Capture the cell that displays the provided text and extract its (x, y) central coordinate. 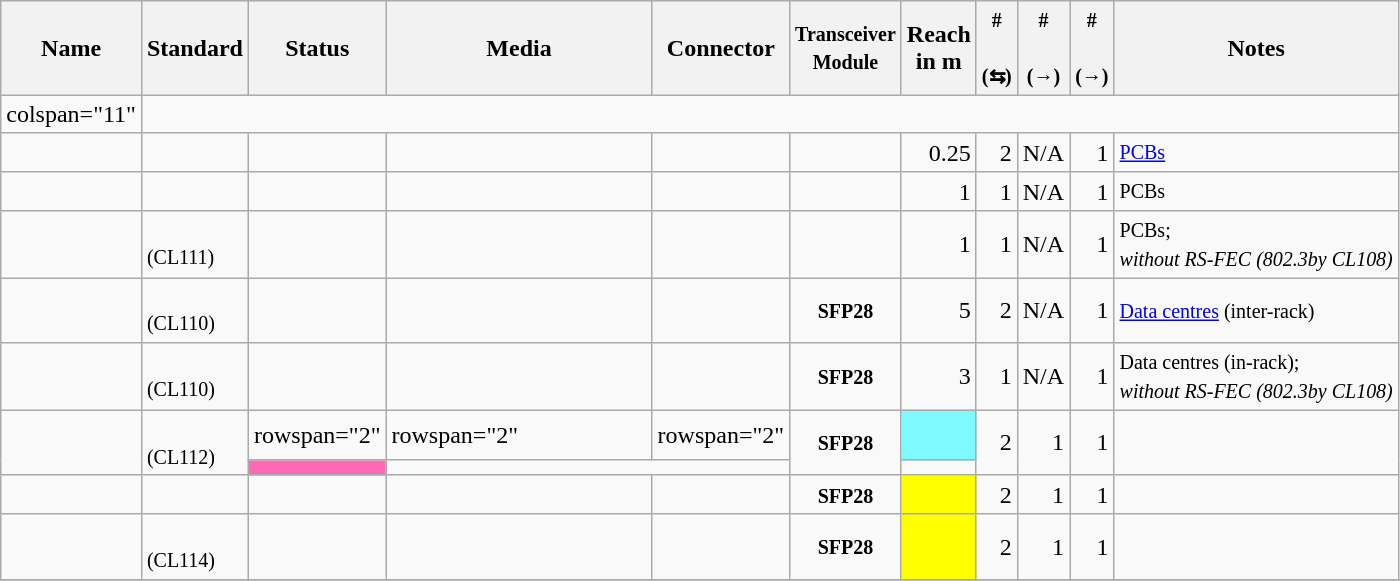
(CL112) (194, 442)
Notes (1256, 48)
Data centres (inter-rack) (1256, 310)
(CL111) (194, 244)
Reachin m (938, 48)
0.25 (938, 152)
Data centres (in-rack);without RS-FEC (802.3by CL108) (1256, 376)
Name (72, 48)
Media (519, 48)
Standard (194, 48)
3 (938, 376)
TransceiverModule (846, 48)
colspan="11" (72, 114)
PCBs;without RS-FEC (802.3by CL108) (1256, 244)
5 (938, 310)
Status (317, 48)
(CL114) (194, 546)
#(⇆) (996, 48)
Connector (721, 48)
